Output the [X, Y] coordinate of the center of the cell containing the given text.  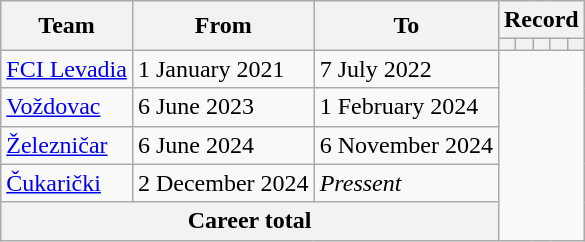
Team [67, 26]
2 December 2024 [223, 183]
FCI Levadia [67, 69]
Voždovac [67, 107]
Pressent [406, 183]
7 July 2022 [406, 69]
6 June 2023 [223, 107]
6 June 2024 [223, 145]
Career total [250, 221]
1 February 2024 [406, 107]
From [223, 26]
Čukarički [67, 183]
1 January 2021 [223, 69]
To [406, 26]
6 November 2024 [406, 145]
Železničar [67, 145]
Record [541, 20]
